Provide the (X, Y) coordinate of the cell's center where the given text is located.  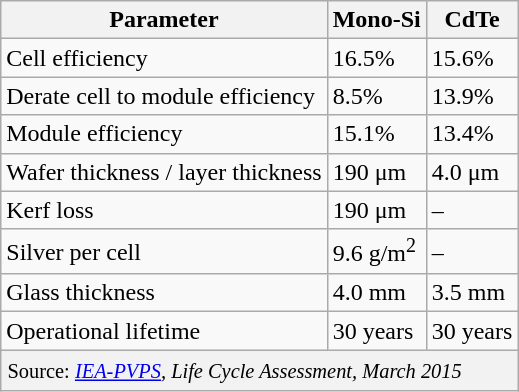
Silver per cell (164, 252)
CdTe (472, 20)
3.5 mm (472, 293)
16.5% (376, 58)
4.0 mm (376, 293)
Parameter (164, 20)
Cell efficiency (164, 58)
9.6 g/m2 (376, 252)
Mono-Si (376, 20)
13.9% (472, 96)
8.5% (376, 96)
15.6% (472, 58)
Module efficiency (164, 134)
Source: IEA-PVPS, Life Cycle Assessment, March 2015 (260, 370)
Derate cell to module efficiency (164, 96)
Glass thickness (164, 293)
13.4% (472, 134)
Operational lifetime (164, 331)
Wafer thickness / layer thickness (164, 172)
15.1% (376, 134)
4.0 μm (472, 172)
Kerf loss (164, 210)
